Locate the cell with the specified text and output its (X, Y) center coordinate. 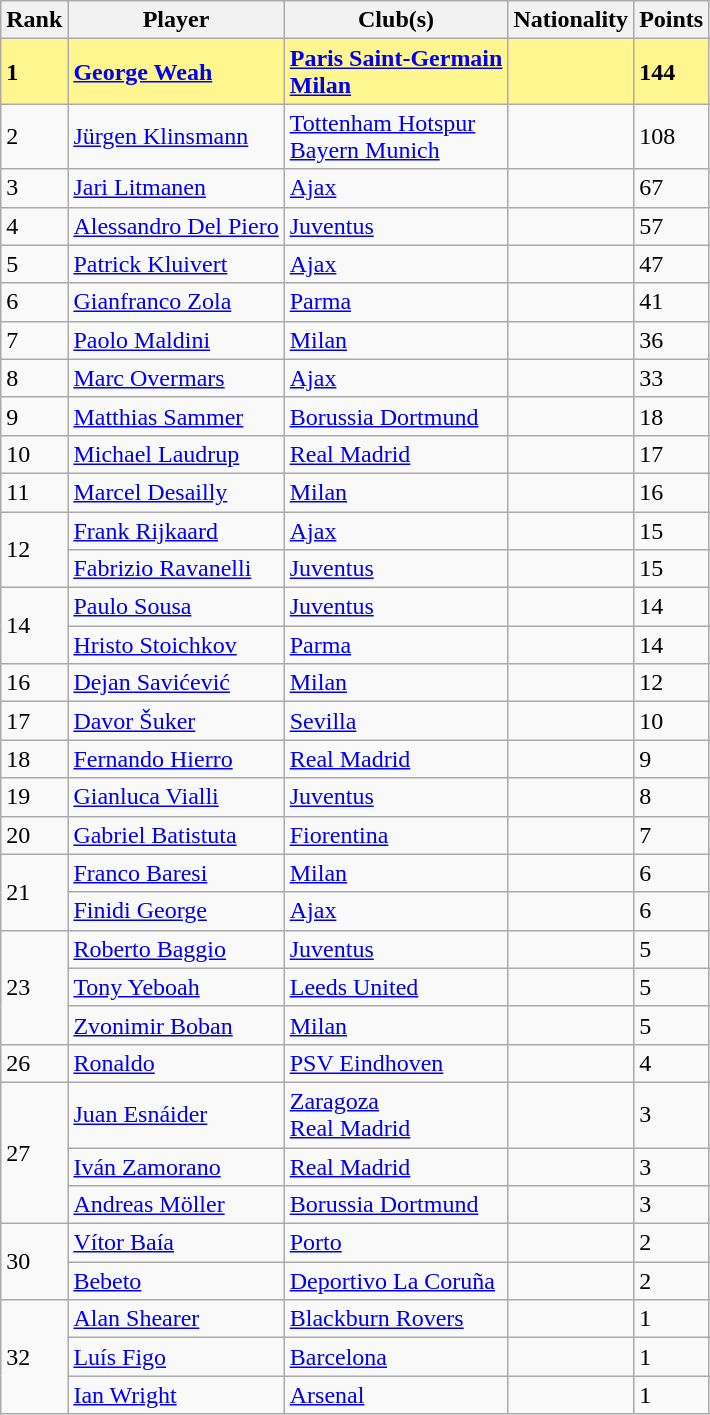
Sevilla (396, 721)
Matthias Sammer (176, 416)
Bebeto (176, 1281)
36 (672, 340)
144 (672, 72)
Juan Esnáider (176, 1114)
Points (672, 20)
11 (34, 492)
Marcel Desailly (176, 492)
Roberto Baggio (176, 949)
21 (34, 892)
Gianfranco Zola (176, 302)
Paolo Maldini (176, 340)
Alessandro Del Piero (176, 226)
20 (34, 835)
Hristo Stoichkov (176, 645)
Porto (396, 1243)
Paris Saint-Germain Milan (396, 72)
Luís Figo (176, 1357)
Andreas Möller (176, 1205)
Deportivo La Coruña (396, 1281)
Paulo Sousa (176, 607)
Fernando Hierro (176, 759)
27 (34, 1152)
Fabrizio Ravanelli (176, 569)
67 (672, 188)
Alan Shearer (176, 1319)
Blackburn Rovers (396, 1319)
23 (34, 987)
PSV Eindhoven (396, 1063)
Jari Litmanen (176, 188)
Finidi George (176, 911)
George Weah (176, 72)
Nationality (571, 20)
Vítor Baía (176, 1243)
26 (34, 1063)
Club(s) (396, 20)
Marc Overmars (176, 378)
41 (672, 302)
Leeds United (396, 987)
32 (34, 1357)
Iván Zamorano (176, 1167)
33 (672, 378)
Patrick Kluivert (176, 264)
57 (672, 226)
Frank Rijkaard (176, 531)
Zvonimir Boban (176, 1025)
Gianluca Vialli (176, 797)
Barcelona (396, 1357)
Franco Baresi (176, 873)
108 (672, 136)
19 (34, 797)
Michael Laudrup (176, 454)
Tottenham Hotspur Bayern Munich (396, 136)
Ronaldo (176, 1063)
Jürgen Klinsmann (176, 136)
47 (672, 264)
Fiorentina (396, 835)
Gabriel Batistuta (176, 835)
Dejan Savićević (176, 683)
Tony Yeboah (176, 987)
Davor Šuker (176, 721)
Arsenal (396, 1395)
Rank (34, 20)
Ian Wright (176, 1395)
Player (176, 20)
30 (34, 1262)
Zaragoza Real Madrid (396, 1114)
